Scan for the cell matching the given text and deliver its [x, y] coordinate at center. 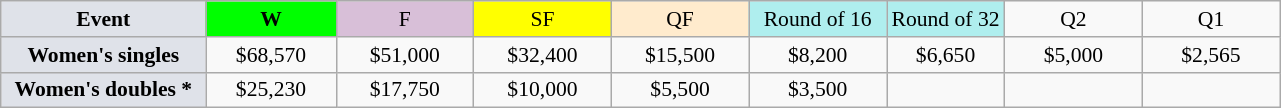
Event [104, 19]
$32,400 [543, 55]
$2,565 [1211, 55]
Q2 [1074, 19]
$25,230 [271, 90]
$51,000 [405, 55]
$17,750 [405, 90]
$8,200 [818, 55]
Women's singles [104, 55]
$68,570 [271, 55]
SF [543, 19]
W [271, 19]
$5,500 [680, 90]
$10,000 [543, 90]
F [405, 19]
$3,500 [818, 90]
Q1 [1211, 19]
$5,000 [1074, 55]
$6,650 [945, 55]
$15,500 [680, 55]
Round of 16 [818, 19]
QF [680, 19]
Round of 32 [945, 19]
Women's doubles * [104, 90]
